Find where the given text appears and provide that cell's center as (X, Y) coordinate. 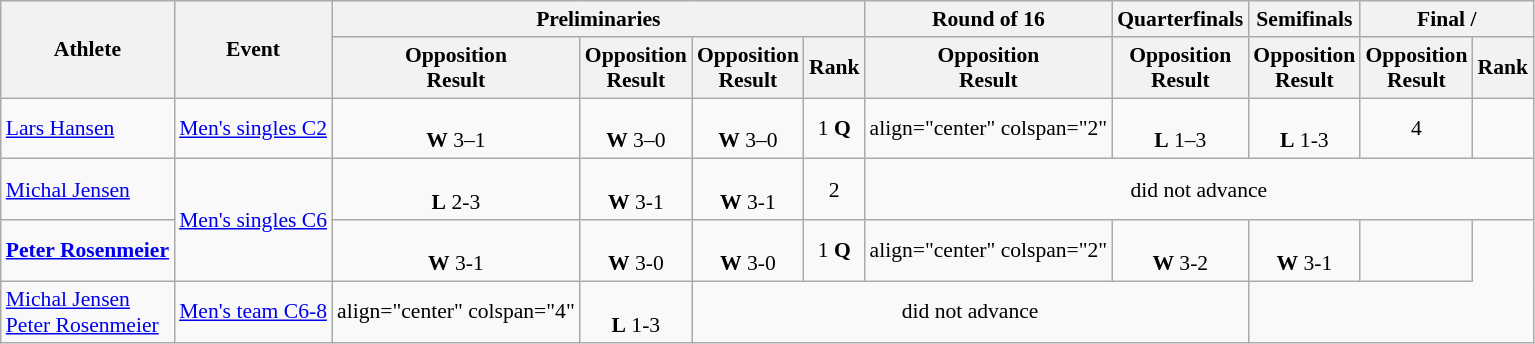
Men's singles C6 (253, 220)
W 3–1 (456, 128)
Men's singles C2 (253, 128)
Preliminaries (598, 19)
Michal Jensen (88, 190)
align="center" colspan="4" (456, 312)
Peter Rosenmeier (88, 250)
Men's team C6-8 (253, 312)
Athlete (88, 50)
4 (1416, 128)
Michal Jensen Peter Rosenmeier (88, 312)
Quarterfinals (1180, 19)
Semifinals (1304, 19)
Lars Hansen (88, 128)
Final / (1446, 19)
2 (834, 190)
W 3-2 (1180, 250)
L 1–3 (1180, 128)
L 2-3 (456, 190)
Round of 16 (989, 19)
Event (253, 50)
